Find where the given text appears and provide that cell's center as [X, Y] coordinate. 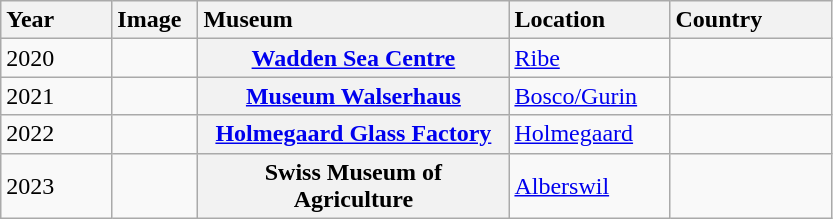
Bosco/Gurin [590, 96]
Museum Walserhaus [354, 96]
Holmegaard Glass Factory [354, 134]
2023 [56, 186]
Location [590, 20]
2021 [56, 96]
2020 [56, 58]
Museum [354, 20]
2022 [56, 134]
Year [56, 20]
Swiss Museum of Agriculture [354, 186]
Holmegaard [590, 134]
Alberswil [590, 186]
Ribe [590, 58]
Image [155, 20]
Country [750, 20]
Wadden Sea Centre [354, 58]
